Extract the [x, y] coordinate from the center of the cell holding the provided text.  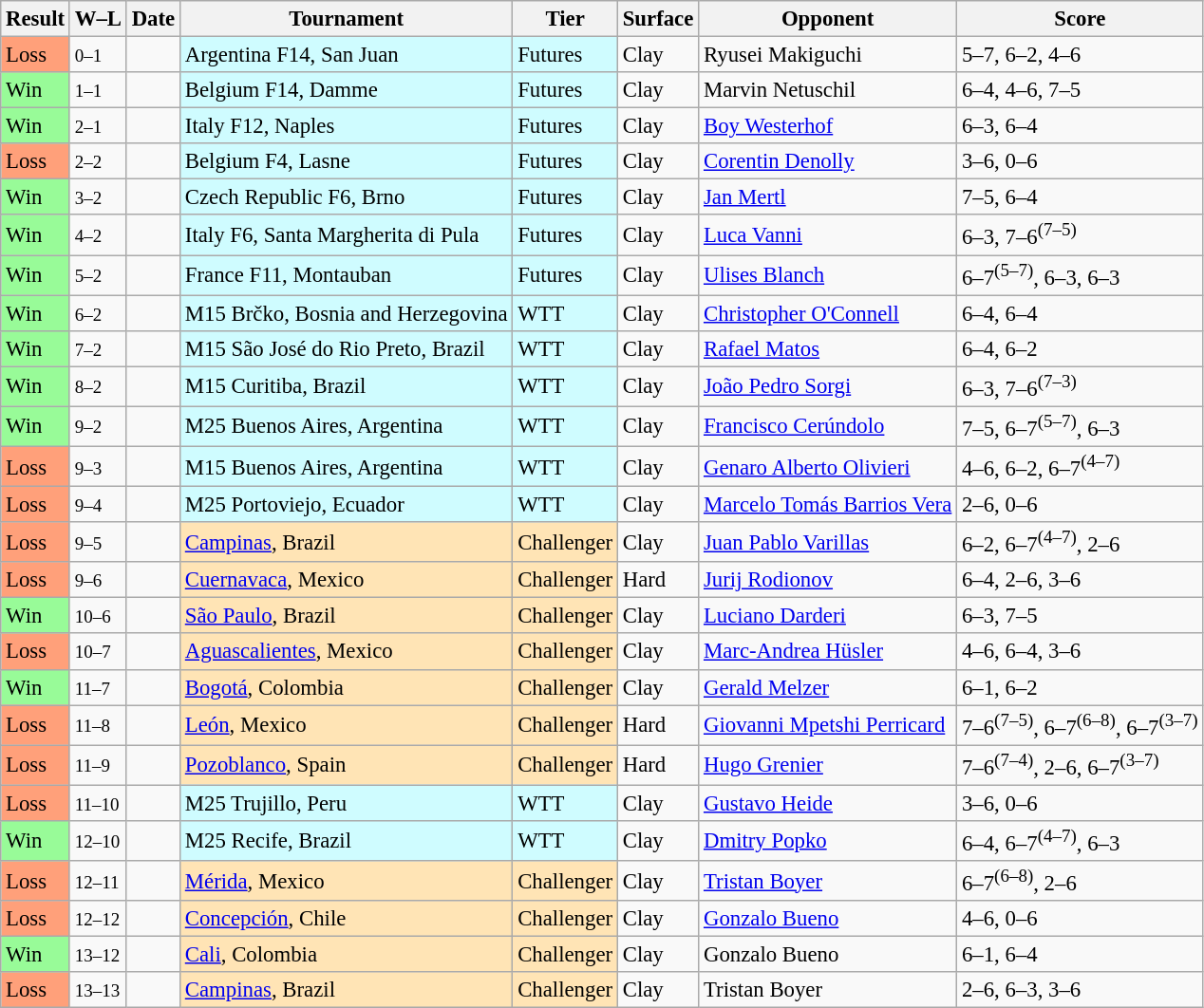
9–6 [98, 580]
Cuernavaca, Mexico [346, 580]
Tournament [346, 19]
6–3, 6–4 [1081, 126]
Czech Republic F6, Brno [346, 197]
2–6, 0–6 [1081, 505]
Rafael Matos [828, 348]
Result [36, 19]
13–12 [98, 955]
1–1 [98, 90]
M25 Recife, Brazil [346, 841]
Italy F12, Naples [346, 126]
0–1 [98, 55]
6–7(5–7), 6–3, 6–3 [1081, 275]
Aguascalientes, Mexico [346, 652]
5–2 [98, 275]
13–13 [98, 990]
7–6(7–5), 6–7(6–8), 6–7(3–7) [1081, 725]
6–4, 4–6, 7–5 [1081, 90]
10–6 [98, 616]
M15 Brčko, Bosnia and Herzegovina [346, 313]
Genaro Alberto Olivieri [828, 466]
6–2, 6–7(4–7), 2–6 [1081, 542]
Italy F6, Santa Margherita di Pula [346, 234]
Marc-Andrea Hüsler [828, 652]
Score [1081, 19]
Tier [566, 19]
10–7 [98, 652]
M15 Buenos Aires, Argentina [346, 466]
6–3, 7–6(7–5) [1081, 234]
Gustavo Heide [828, 803]
Giovanni Mpetshi Perricard [828, 725]
Belgium F14, Damme [346, 90]
W–L [98, 19]
Belgium F4, Lasne [346, 161]
Ryusei Makiguchi [828, 55]
M25 Buenos Aires, Argentina [346, 426]
2–1 [98, 126]
6–4, 6–4 [1081, 313]
6–4, 6–7(4–7), 6–3 [1081, 841]
Mérida, Mexico [346, 881]
4–6, 6–2, 6–7(4–7) [1081, 466]
Date [153, 19]
4–6, 0–6 [1081, 919]
9–4 [98, 505]
Luca Vanni [828, 234]
4–6, 6–4, 3–6 [1081, 652]
6–2 [98, 313]
6–1, 6–2 [1081, 687]
12–11 [98, 881]
Luciano Darderi [828, 616]
M25 Trujillo, Peru [346, 803]
6–3, 7–5 [1081, 616]
Gerald Melzer [828, 687]
Jan Mertl [828, 197]
Juan Pablo Varillas [828, 542]
7–5, 6–7(5–7), 6–3 [1081, 426]
João Pedro Sorgi [828, 386]
Pozoblanco, Spain [346, 765]
León, Mexico [346, 725]
Marcelo Tomás Barrios Vera [828, 505]
6–4, 6–2 [1081, 348]
11–8 [98, 725]
Dmitry Popko [828, 841]
Ulises Blanch [828, 275]
6–4, 2–6, 3–6 [1081, 580]
7–2 [98, 348]
7–6(7–4), 2–6, 6–7(3–7) [1081, 765]
Concepción, Chile [346, 919]
Argentina F14, San Juan [346, 55]
Marvin Netuschil [828, 90]
12–12 [98, 919]
6–7(6–8), 2–6 [1081, 881]
6–1, 6–4 [1081, 955]
11–9 [98, 765]
8–2 [98, 386]
11–7 [98, 687]
2–6, 6–3, 3–6 [1081, 990]
São Paulo, Brazil [346, 616]
France F11, Montauban [346, 275]
Cali, Colombia [346, 955]
9–2 [98, 426]
5–7, 6–2, 4–6 [1081, 55]
Boy Westerhof [828, 126]
12–10 [98, 841]
M15 São José do Rio Preto, Brazil [346, 348]
6–3, 7–6(7–3) [1081, 386]
7–5, 6–4 [1081, 197]
Surface [657, 19]
11–10 [98, 803]
2–2 [98, 161]
Hugo Grenier [828, 765]
Jurij Rodionov [828, 580]
9–5 [98, 542]
M15 Curitiba, Brazil [346, 386]
Corentin Denolly [828, 161]
Bogotá, Colombia [346, 687]
M25 Portoviejo, Ecuador [346, 505]
9–3 [98, 466]
3–2 [98, 197]
4–2 [98, 234]
Christopher O'Connell [828, 313]
Francisco Cerúndolo [828, 426]
Opponent [828, 19]
